Provide the [X, Y] coordinate of the cell's center where the given text is located.  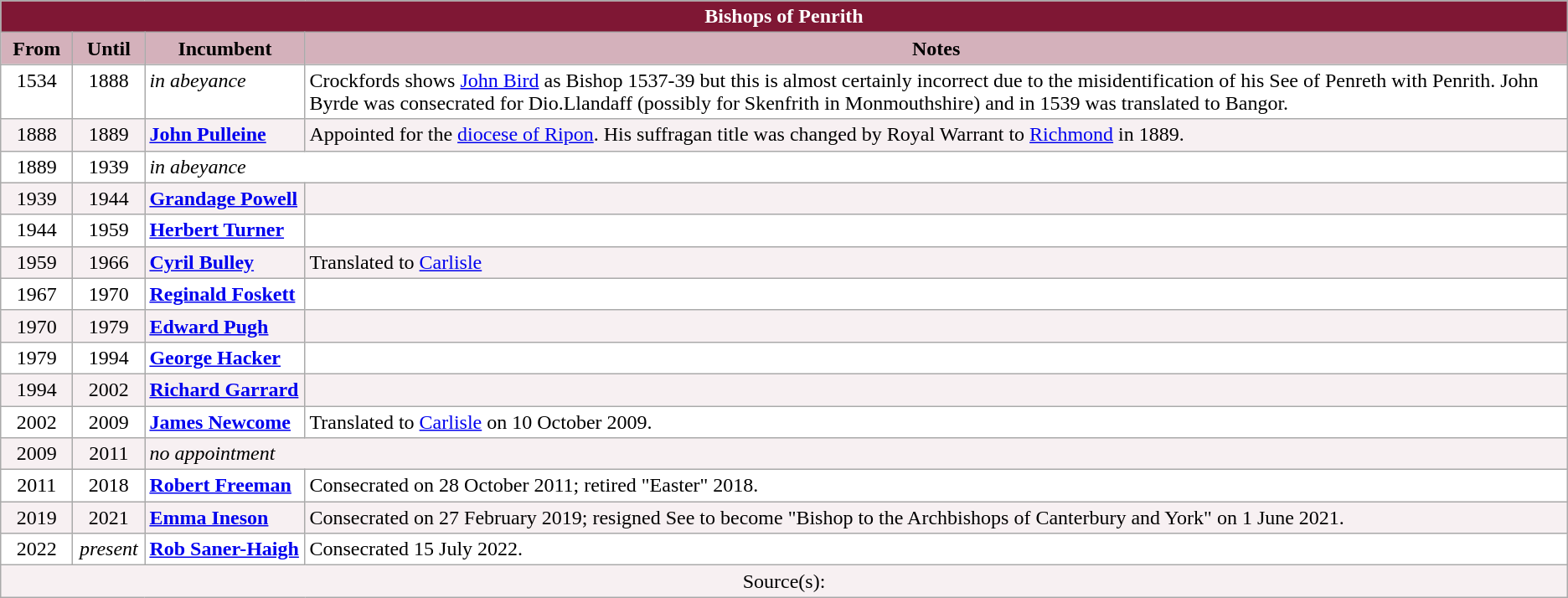
1966 [109, 262]
James Newcome [224, 421]
From [37, 49]
2021 [109, 518]
Bishops of Penrith [784, 17]
Richard Garrard [224, 389]
Until [109, 49]
Consecrated on 27 February 2019; resigned See to become "Bishop to the Archbishops of Canterbury and York" on 1 June 2021. [936, 518]
no appointment [856, 454]
Appointed for the diocese of Ripon. His suffragan title was changed by Royal Warrant to Richmond in 1889. [936, 135]
John Pulleine [224, 135]
Consecrated 15 July 2022. [936, 549]
Notes [936, 49]
Grandage Powell [224, 198]
2018 [109, 486]
Rob Saner-Haigh [224, 549]
1967 [37, 294]
2022 [37, 549]
Robert Freeman [224, 486]
Translated to Carlisle [936, 262]
present [109, 549]
1534 [37, 92]
Reginald Foskett [224, 294]
2019 [37, 518]
Translated to Carlisle on 10 October 2009. [936, 421]
Source(s): [784, 581]
Herbert Turner [224, 230]
George Hacker [224, 358]
Cyril Bulley [224, 262]
Incumbent [224, 49]
Consecrated on 28 October 2011; retired "Easter" 2018. [936, 486]
Edward Pugh [224, 326]
Emma Ineson [224, 518]
